Output the (X, Y) coordinate of the center of the cell containing the given text.  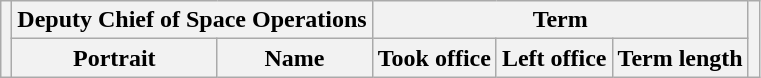
Term (560, 20)
Portrait (114, 58)
Took office (434, 58)
Left office (554, 58)
Deputy Chief of Space Operations (192, 20)
Term length (680, 58)
Name (294, 58)
